Locate the cell with the specified text and output its [X, Y] center coordinate. 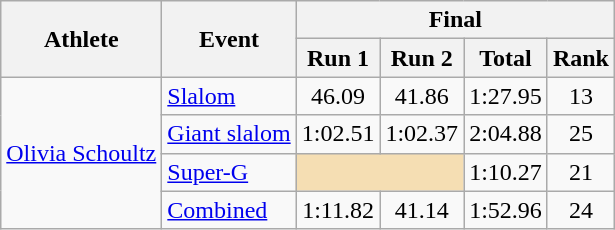
Event [229, 39]
1:02.37 [422, 134]
Combined [229, 210]
25 [580, 134]
Olivia Schoultz [82, 153]
Rank [580, 58]
2:04.88 [506, 134]
Slalom [229, 96]
Total [506, 58]
Run 1 [338, 58]
13 [580, 96]
1:27.95 [506, 96]
1:10.27 [506, 172]
46.09 [338, 96]
24 [580, 210]
Giant slalom [229, 134]
Athlete [82, 39]
1:52.96 [506, 210]
41.86 [422, 96]
21 [580, 172]
1:11.82 [338, 210]
1:02.51 [338, 134]
Run 2 [422, 58]
Final [455, 20]
Super-G [229, 172]
41.14 [422, 210]
